Capture the cell that displays the provided text and extract its [x, y] central coordinate. 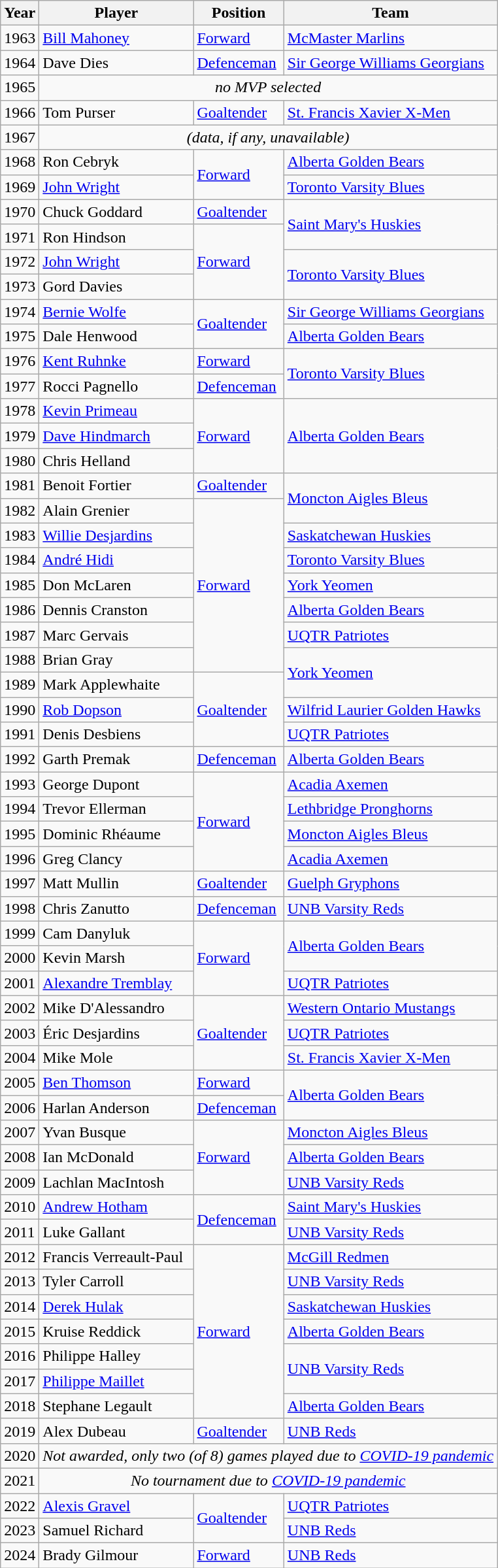
1974 [20, 312]
1979 [20, 436]
2024 [20, 1556]
1968 [20, 162]
1985 [20, 585]
1973 [20, 286]
no MVP selected [268, 88]
2001 [20, 983]
2007 [20, 1133]
Éric Desjardins [116, 1033]
Mark Applewhaite [116, 684]
Philippe Maillet [116, 1381]
1993 [20, 784]
Bill Mahoney [116, 38]
Western Ontario Mustangs [390, 1008]
2022 [20, 1505]
2023 [20, 1531]
2008 [20, 1158]
2013 [20, 1282]
1963 [20, 38]
2009 [20, 1182]
1981 [20, 486]
1999 [20, 933]
1989 [20, 684]
Philippe Halley [116, 1356]
2004 [20, 1058]
No tournament due to COVID-19 pandemic [268, 1480]
(data, if any, unavailable) [268, 137]
Gord Davies [116, 286]
Kent Ruhnke [116, 361]
2014 [20, 1307]
1975 [20, 337]
2019 [20, 1431]
Benoit Fortier [116, 486]
Harlan Anderson [116, 1108]
Marc Gervais [116, 635]
Matt Mullin [116, 884]
Ben Thomson [116, 1082]
1972 [20, 261]
Bernie Wolfe [116, 312]
Brian Gray [116, 659]
1988 [20, 659]
Wilfrid Laurier Golden Hawks [390, 709]
George Dupont [116, 784]
Stephane Legault [116, 1406]
Alexis Gravel [116, 1505]
1995 [20, 834]
1994 [20, 809]
Chris Helland [116, 461]
2015 [20, 1331]
Year [20, 13]
1980 [20, 461]
Dominic Rhéaume [116, 834]
McMaster Marlins [390, 38]
Samuel Richard [116, 1531]
Team [390, 13]
1982 [20, 510]
Lethbridge Pronghorns [390, 809]
1966 [20, 112]
1969 [20, 187]
1964 [20, 63]
Player [116, 13]
2016 [20, 1356]
1983 [20, 535]
2000 [20, 958]
Yvan Busque [116, 1133]
Kruise Reddick [116, 1331]
2012 [20, 1257]
1992 [20, 759]
2011 [20, 1232]
2018 [20, 1406]
Rocci Pagnello [116, 386]
Ron Hindson [116, 237]
Kevin Primeau [116, 411]
Derek Hulak [116, 1307]
Trevor Ellerman [116, 809]
Luke Gallant [116, 1232]
Not awarded, only two (of 8) games played due to COVID-19 pandemic [268, 1456]
Andrew Hotham [116, 1207]
1977 [20, 386]
1967 [20, 137]
1965 [20, 88]
Garth Premak [116, 759]
1986 [20, 610]
1998 [20, 909]
2006 [20, 1108]
1987 [20, 635]
2003 [20, 1033]
André Hidi [116, 560]
2005 [20, 1082]
Dave Dies [116, 63]
Mike D'Alessandro [116, 1008]
1984 [20, 560]
Willie Desjardins [116, 535]
1996 [20, 859]
Alexandre Tremblay [116, 983]
1971 [20, 237]
1976 [20, 361]
2010 [20, 1207]
Ron Cebryk [116, 162]
McGill Redmen [390, 1257]
Dale Henwood [116, 337]
Position [239, 13]
1991 [20, 735]
Brady Gilmour [116, 1556]
Don McLaren [116, 585]
2020 [20, 1456]
1990 [20, 709]
2021 [20, 1480]
1997 [20, 884]
Denis Desbiens [116, 735]
Rob Dopson [116, 709]
Kevin Marsh [116, 958]
Ian McDonald [116, 1158]
Chuck Goddard [116, 212]
Guelph Gryphons [390, 884]
2017 [20, 1381]
Lachlan MacIntosh [116, 1182]
Tom Purser [116, 112]
Greg Clancy [116, 859]
2002 [20, 1008]
Alex Dubeau [116, 1431]
Alain Grenier [116, 510]
Chris Zanutto [116, 909]
Cam Danyluk [116, 933]
Mike Mole [116, 1058]
Francis Verreault-Paul [116, 1257]
Dave Hindmarch [116, 436]
1978 [20, 411]
Tyler Carroll [116, 1282]
1970 [20, 212]
Dennis Cranston [116, 610]
